Capture the cell that displays the provided text and extract its [X, Y] central coordinate. 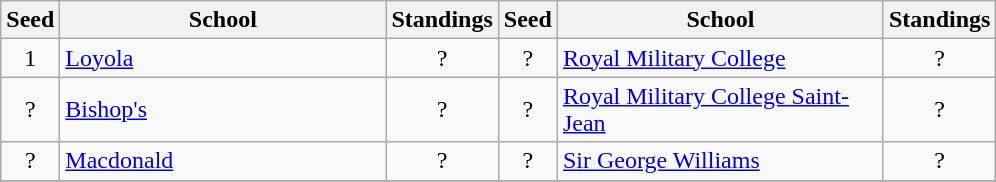
1 [30, 58]
Royal Military College Saint-Jean [720, 110]
Macdonald [223, 161]
Royal Military College [720, 58]
Bishop's [223, 110]
Sir George Williams [720, 161]
Loyola [223, 58]
